Search for the cell housing the specified text and yield its (x, y) center coordinate. 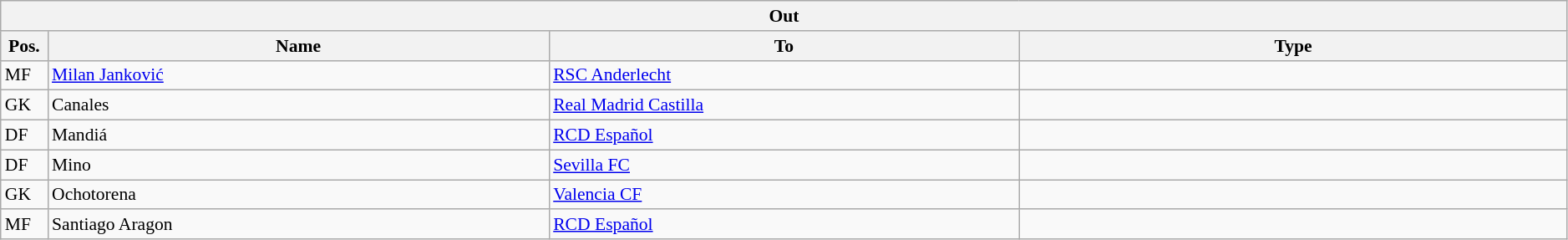
Sevilla FC (784, 165)
Canales (298, 105)
Santiago Aragon (298, 225)
To (784, 46)
Milan Janković (298, 75)
Pos. (24, 46)
Type (1293, 46)
RSC Anderlecht (784, 75)
Real Madrid Castilla (784, 105)
Mino (298, 165)
Mandiá (298, 135)
Ochotorena (298, 195)
Out (784, 16)
Name (298, 46)
Valencia CF (784, 195)
